Determine the (x, y) coordinate at the center of the cell enclosing the given text.  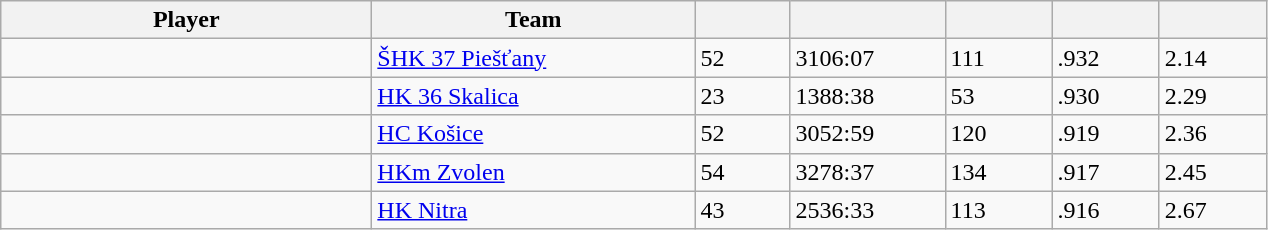
.930 (1106, 96)
Player (186, 20)
2.67 (1212, 210)
.916 (1106, 210)
53 (998, 96)
2.14 (1212, 58)
134 (998, 172)
HC Košice (534, 134)
ŠHK 37 Piešťany (534, 58)
3278:37 (868, 172)
.932 (1106, 58)
Team (534, 20)
3106:07 (868, 58)
HK 36 Skalica (534, 96)
2.45 (1212, 172)
1388:38 (868, 96)
113 (998, 210)
.917 (1106, 172)
HK Nitra (534, 210)
2536:33 (868, 210)
120 (998, 134)
2.36 (1212, 134)
3052:59 (868, 134)
HKm Zvolen (534, 172)
111 (998, 58)
54 (742, 172)
.919 (1106, 134)
2.29 (1212, 96)
23 (742, 96)
43 (742, 210)
